Search for the cell housing the specified text and yield its [x, y] center coordinate. 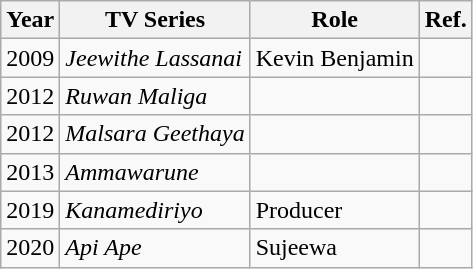
Ref. [446, 20]
2019 [30, 210]
Year [30, 20]
2013 [30, 172]
2020 [30, 248]
Jeewithe Lassanai [155, 58]
Ruwan Maliga [155, 96]
Kanamediriyo [155, 210]
Producer [334, 210]
2009 [30, 58]
Sujeewa [334, 248]
Api Ape [155, 248]
Ammawarune [155, 172]
Malsara Geethaya [155, 134]
Role [334, 20]
Kevin Benjamin [334, 58]
TV Series [155, 20]
